Find where the given text appears and provide that cell's center as [X, Y] coordinate. 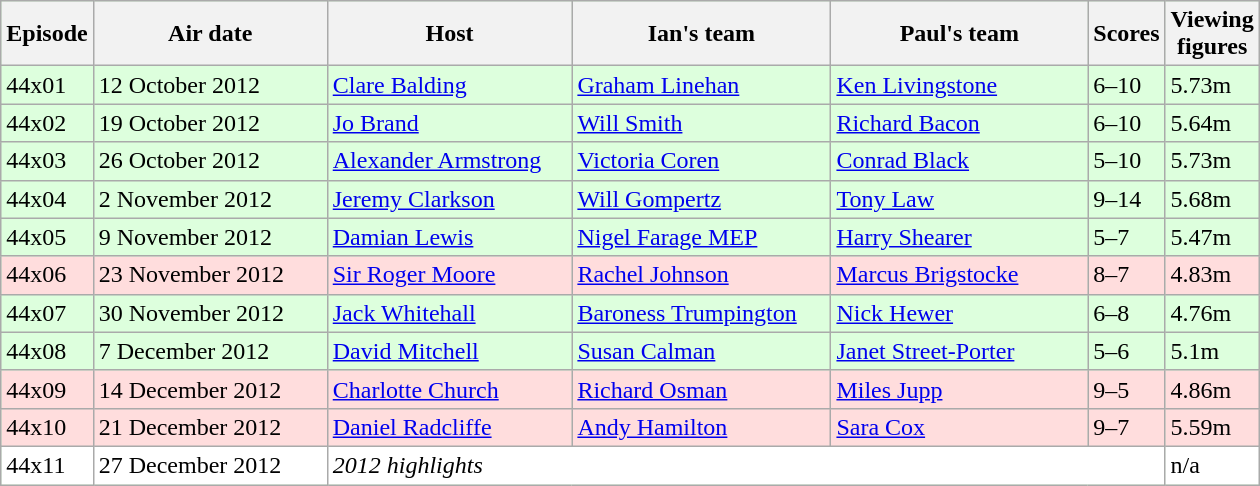
Harry Shearer [960, 237]
Scores [1126, 34]
44x02 [47, 123]
19 October 2012 [210, 123]
5.47m [1212, 237]
5.59m [1212, 427]
Nigel Farage MEP [702, 237]
12 October 2012 [210, 85]
2012 highlights [746, 465]
Susan Calman [702, 351]
8–7 [1126, 275]
5–7 [1126, 237]
2 November 2012 [210, 199]
4.86m [1212, 389]
44x07 [47, 313]
Viewing figures [1212, 34]
44x06 [47, 275]
5.64m [1212, 123]
Andy Hamilton [702, 427]
Conrad Black [960, 161]
Charlotte Church [450, 389]
5.68m [1212, 199]
44x10 [47, 427]
Marcus Brigstocke [960, 275]
4.83m [1212, 275]
23 November 2012 [210, 275]
Sir Roger Moore [450, 275]
Air date [210, 34]
Will Gompertz [702, 199]
Sara Cox [960, 427]
7 December 2012 [210, 351]
21 December 2012 [210, 427]
Miles Jupp [960, 389]
Tony Law [960, 199]
Episode [47, 34]
9 November 2012 [210, 237]
Clare Balding [450, 85]
44x03 [47, 161]
5–6 [1126, 351]
Richard Osman [702, 389]
44x08 [47, 351]
Damian Lewis [450, 237]
Rachel Johnson [702, 275]
Victoria Coren [702, 161]
44x01 [47, 85]
Daniel Radcliffe [450, 427]
Ken Livingstone [960, 85]
6–8 [1126, 313]
Jo Brand [450, 123]
44x05 [47, 237]
9–7 [1126, 427]
44x04 [47, 199]
Janet Street-Porter [960, 351]
30 November 2012 [210, 313]
David Mitchell [450, 351]
27 December 2012 [210, 465]
5.1m [1212, 351]
Host [450, 34]
4.76m [1212, 313]
Jack Whitehall [450, 313]
14 December 2012 [210, 389]
Ian's team [702, 34]
9–5 [1126, 389]
44x11 [47, 465]
Baroness Trumpington [702, 313]
Will Smith [702, 123]
26 October 2012 [210, 161]
Nick Hewer [960, 313]
5–10 [1126, 161]
Jeremy Clarkson [450, 199]
Richard Bacon [960, 123]
9–14 [1126, 199]
Alexander Armstrong [450, 161]
n/a [1212, 465]
Paul's team [960, 34]
44x09 [47, 389]
Graham Linehan [702, 85]
